Extract the (x, y) coordinate from the center of the cell holding the provided text.  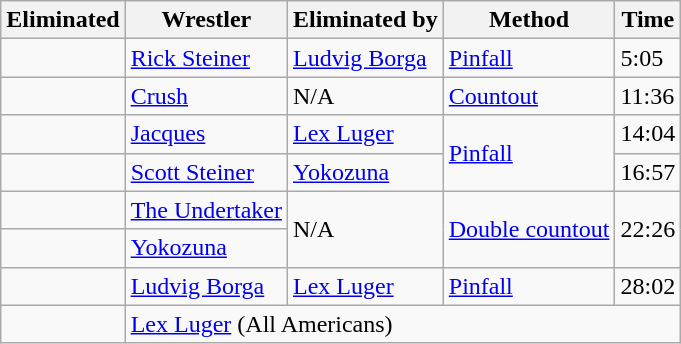
Eliminated (63, 20)
Jacques (206, 134)
Method (529, 20)
Crush (206, 96)
Double countout (529, 229)
The Undertaker (206, 210)
Time (648, 20)
Countout (529, 96)
Wrestler (206, 20)
28:02 (648, 286)
Lex Luger (All Americans) (403, 324)
Scott Steiner (206, 172)
22:26 (648, 229)
16:57 (648, 172)
Rick Steiner (206, 58)
5:05 (648, 58)
11:36 (648, 96)
14:04 (648, 134)
Eliminated by (365, 20)
